Identify which cell holds the provided text, then report its [X, Y] central coordinate. 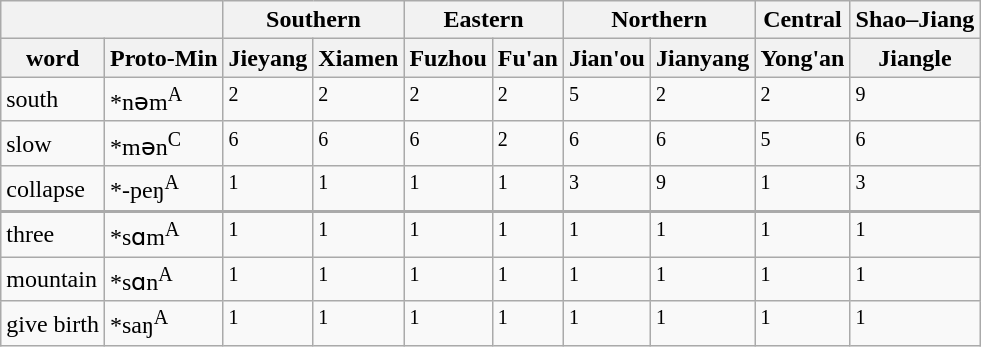
collapse [53, 188]
Jian'ou [606, 58]
Southern [314, 20]
Fu'an [528, 58]
three [53, 234]
Eastern [484, 20]
Jianyang [702, 58]
*-peŋA [164, 188]
give birth [53, 324]
*nəmA [164, 100]
*saŋA [164, 324]
Proto-Min [164, 58]
*sɑnA [164, 280]
slow [53, 144]
south [53, 100]
*mənC [164, 144]
word [53, 58]
Xiamen [358, 58]
Yong'an [802, 58]
mountain [53, 280]
Northern [659, 20]
Shao–Jiang [915, 20]
Fuzhou [448, 58]
Jieyang [268, 58]
Jiangle [915, 58]
Central [802, 20]
*sɑmA [164, 234]
